Return the (x, y) coordinate for the center point of the cell that contains the specified text.  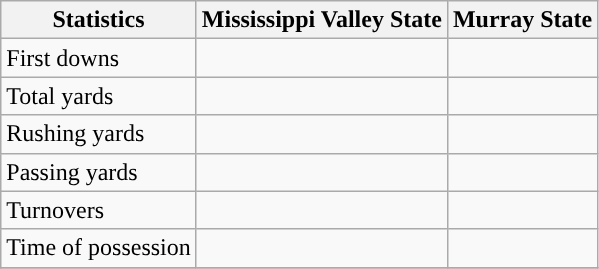
Total yards (99, 96)
Murray State (522, 20)
First downs (99, 58)
Statistics (99, 20)
Mississippi Valley State (322, 20)
Turnovers (99, 210)
Passing yards (99, 172)
Time of possession (99, 248)
Rushing yards (99, 134)
